Locate the cell with the specified text and output its [x, y] center coordinate. 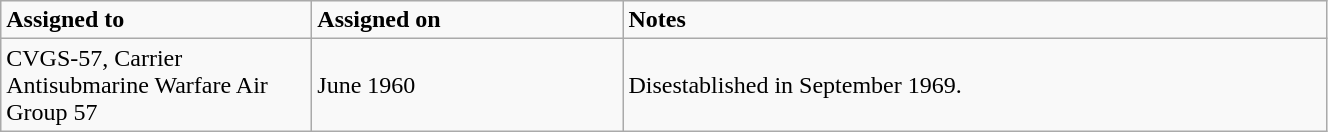
CVGS-57, Carrier Antisubmarine Warfare Air Group 57 [156, 85]
Notes [975, 20]
Assigned on [468, 20]
Disestablished in September 1969. [975, 85]
Assigned to [156, 20]
June 1960 [468, 85]
